Capture the cell that displays the provided text and extract its (X, Y) central coordinate. 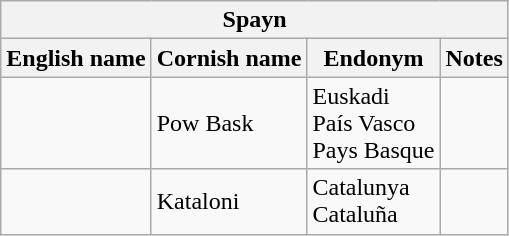
English name (76, 58)
Spayn (255, 20)
EuskadiPaís VascoPays Basque (374, 123)
Notes (474, 58)
Pow Bask (229, 123)
CatalunyaCataluña (374, 202)
Cornish name (229, 58)
Kataloni (229, 202)
Endonym (374, 58)
